Find where the given text appears and provide that cell's center as (x, y) coordinate. 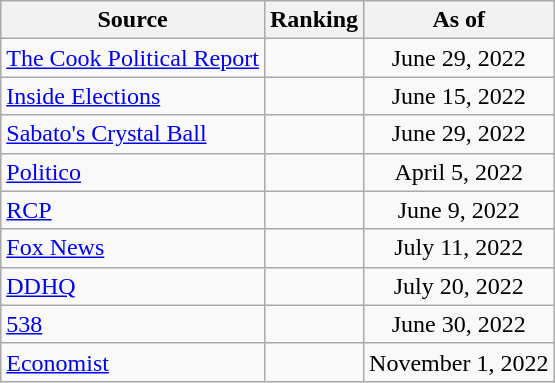
Economist (133, 362)
Politico (133, 172)
The Cook Political Report (133, 58)
Inside Elections (133, 96)
Sabato's Crystal Ball (133, 134)
June 15, 2022 (459, 96)
April 5, 2022 (459, 172)
RCP (133, 210)
July 11, 2022 (459, 248)
538 (133, 324)
November 1, 2022 (459, 362)
As of (459, 20)
Fox News (133, 248)
June 30, 2022 (459, 324)
June 9, 2022 (459, 210)
Source (133, 20)
Ranking (314, 20)
July 20, 2022 (459, 286)
DDHQ (133, 286)
